Provide the (X, Y) coordinate of the cell's center where the given text is located.  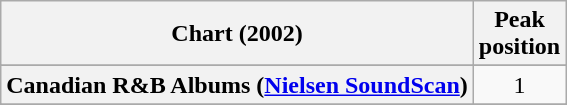
Chart (2002) (238, 34)
1 (519, 85)
Peakposition (519, 34)
Canadian R&B Albums (Nielsen SoundScan) (238, 85)
